Provide the [x, y] coordinate of the cell's center where the given text is located.  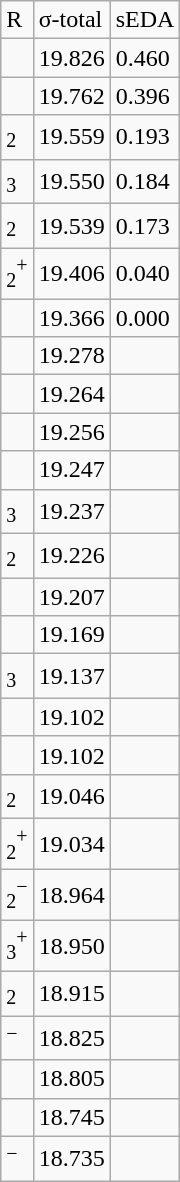
19.264 [72, 394]
18.805 [72, 1079]
18.915 [72, 993]
19.366 [72, 318]
R [17, 20]
18.735 [72, 1158]
σ-total [72, 20]
0.000 [145, 318]
2− [17, 896]
3+ [17, 946]
18.745 [72, 1117]
19.169 [72, 635]
sEDA [145, 20]
19.046 [72, 796]
19.762 [72, 96]
19.256 [72, 432]
19.034 [72, 844]
18.964 [72, 896]
19.278 [72, 356]
0.040 [145, 274]
0.460 [145, 58]
19.826 [72, 58]
19.137 [72, 676]
19.406 [72, 274]
19.539 [72, 226]
0.193 [145, 137]
19.559 [72, 137]
19.237 [72, 511]
19.550 [72, 181]
0.173 [145, 226]
0.184 [145, 181]
19.247 [72, 470]
0.396 [145, 96]
19.226 [72, 555]
19.207 [72, 597]
18.950 [72, 946]
18.825 [72, 1038]
